Return (X, Y) of the center of cell containing provided text 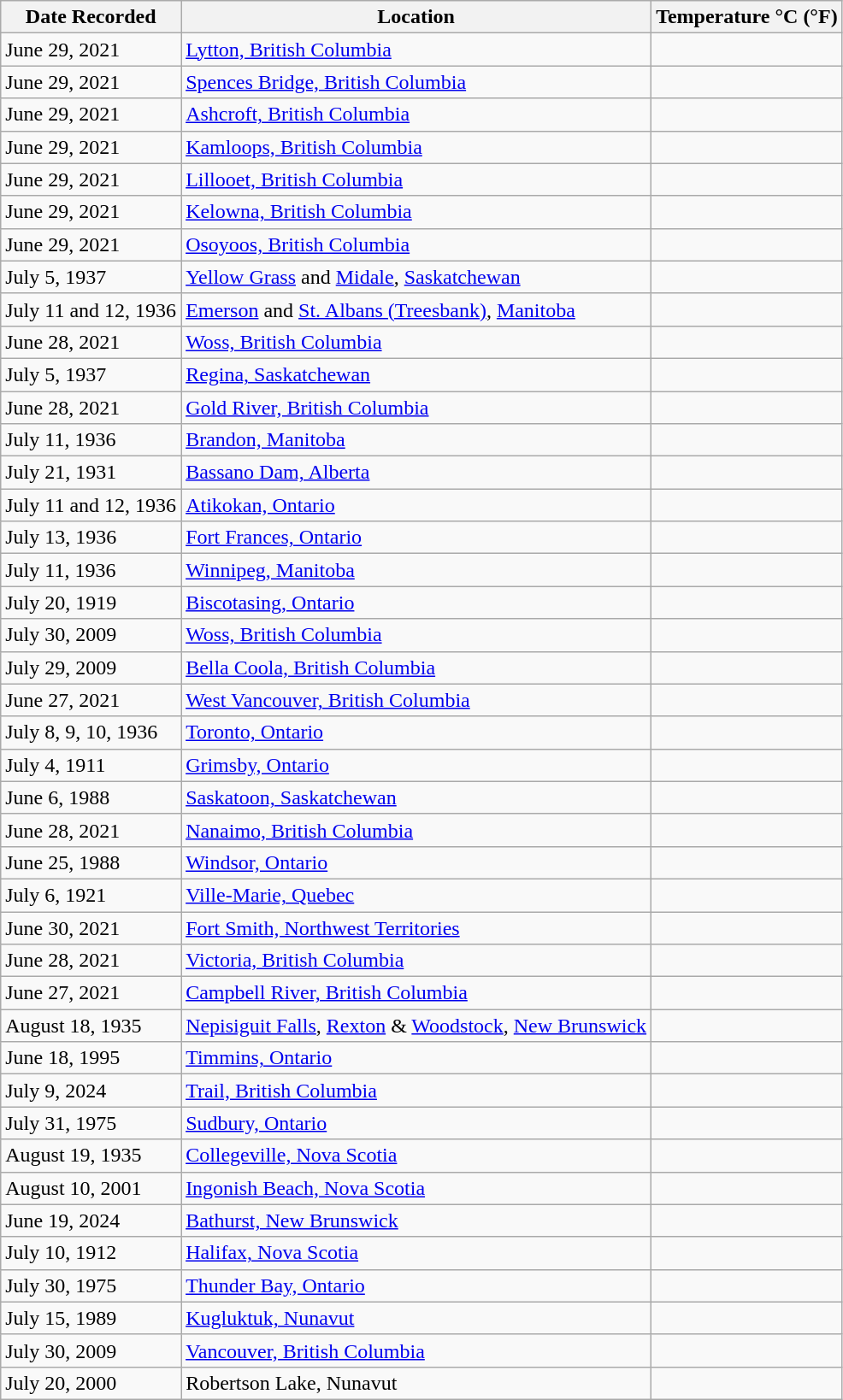
Vancouver, British Columbia (416, 1350)
July 31, 1975 (91, 1123)
July 29, 2009 (91, 668)
June 18, 1995 (91, 1058)
Campbell River, British Columbia (416, 993)
Emerson and St. Albans (Treesbank), Manitoba (416, 309)
July 13, 1936 (91, 538)
Fort Smith, Northwest Territories (416, 927)
July 15, 1989 (91, 1318)
Date Recorded (91, 17)
Nepisiguit Falls, Rexton & Woodstock, New Brunswick (416, 1026)
Toronto, Ontario (416, 732)
Spences Bridge, British Columbia (416, 82)
Kamloops, British Columbia (416, 147)
July 4, 1911 (91, 765)
July 8, 9, 10, 1936 (91, 732)
Lillooet, British Columbia (416, 179)
July 10, 1912 (91, 1253)
Kugluktuk, Nunavut (416, 1318)
July 20, 1919 (91, 603)
Temperature °C (°F) (747, 17)
June 6, 1988 (91, 797)
Winnipeg, Manitoba (416, 570)
Lytton, British Columbia (416, 50)
West Vancouver, British Columbia (416, 700)
Timmins, Ontario (416, 1058)
Thunder Bay, Ontario (416, 1285)
Saskatoon, Saskatchewan (416, 797)
July 6, 1921 (91, 895)
July 30, 1975 (91, 1285)
Robertson Lake, Nunavut (416, 1383)
Ashcroft, British Columbia (416, 115)
Yellow Grass and Midale, Saskatchewan (416, 277)
Collegeville, Nova Scotia (416, 1156)
Bassano Dam, Alberta (416, 473)
Sudbury, Ontario (416, 1123)
Kelowna, British Columbia (416, 212)
Regina, Saskatchewan (416, 374)
Grimsby, Ontario (416, 765)
July 21, 1931 (91, 473)
Fort Frances, Ontario (416, 538)
Brandon, Manitoba (416, 440)
July 20, 2000 (91, 1383)
Windsor, Ontario (416, 862)
June 25, 1988 (91, 862)
Bathurst, New Brunswick (416, 1221)
Location (416, 17)
Ingonish Beach, Nova Scotia (416, 1188)
July 9, 2024 (91, 1091)
June 19, 2024 (91, 1221)
Biscotasing, Ontario (416, 603)
June 30, 2021 (91, 927)
Osoyoos, British Columbia (416, 244)
Atikokan, Ontario (416, 505)
Trail, British Columbia (416, 1091)
Ville-Marie, Quebec (416, 895)
August 18, 1935 (91, 1026)
Bella Coola, British Columbia (416, 668)
August 10, 2001 (91, 1188)
August 19, 1935 (91, 1156)
Nanaimo, British Columbia (416, 830)
Victoria, British Columbia (416, 961)
Gold River, British Columbia (416, 408)
Halifax, Nova Scotia (416, 1253)
